Determine the [X, Y] coordinate at the center of the cell enclosing the given text.  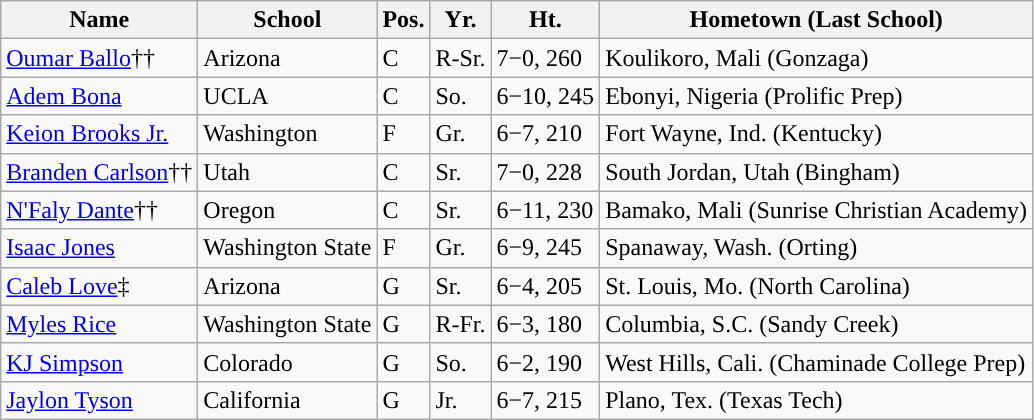
Myles Rice [100, 324]
Fort Wayne, Ind. (Kentucky) [816, 134]
South Jordan, Utah (Bingham) [816, 172]
Plano, Tex. (Texas Tech) [816, 400]
Washington [288, 134]
6−7, 210 [546, 134]
Jr. [460, 400]
Oumar Ballo†† [100, 58]
California [288, 400]
Columbia, S.C. (Sandy Creek) [816, 324]
6−2, 190 [546, 362]
Oregon [288, 210]
Colorado [288, 362]
Name [100, 20]
St. Louis, Mo. (North Carolina) [816, 286]
Ht. [546, 20]
6−7, 215 [546, 400]
6−4, 205 [546, 286]
Pos. [404, 20]
7−0, 228 [546, 172]
Jaylon Tyson [100, 400]
West Hills, Cali. (Chaminade College Prep) [816, 362]
School [288, 20]
N'Faly Dante†† [100, 210]
6−11, 230 [546, 210]
Bamako, Mali (Sunrise Christian Academy) [816, 210]
KJ Simpson [100, 362]
6−9, 245 [546, 248]
Spanaway, Wash. (Orting) [816, 248]
Ebonyi, Nigeria (Prolific Prep) [816, 96]
6−10, 245 [546, 96]
R-Sr. [460, 58]
Yr. [460, 20]
6−3, 180 [546, 324]
R-Fr. [460, 324]
Caleb Love‡ [100, 286]
Isaac Jones [100, 248]
UCLA [288, 96]
Branden Carlson†† [100, 172]
7−0, 260 [546, 58]
Hometown (Last School) [816, 20]
Adem Bona [100, 96]
Keion Brooks Jr. [100, 134]
Utah [288, 172]
Koulikoro, Mali (Gonzaga) [816, 58]
